Pinpoint the cell where the given text exists, returning its (X, Y) midpoint coordinate. 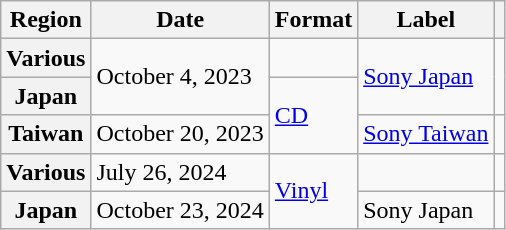
October 20, 2023 (180, 134)
July 26, 2024 (180, 172)
Label (426, 20)
Date (180, 20)
Format (313, 20)
Vinyl (313, 191)
October 4, 2023 (180, 77)
CD (313, 115)
October 23, 2024 (180, 210)
Taiwan (46, 134)
Region (46, 20)
Sony Taiwan (426, 134)
